Output the [x, y] coordinate of the center of the cell containing the given text.  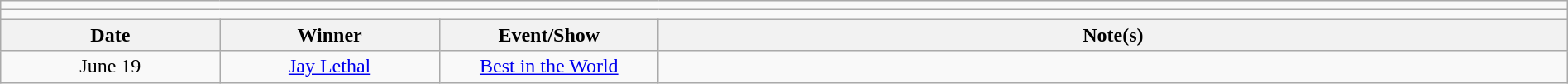
Event/Show [549, 35]
Best in the World [549, 67]
Note(s) [1113, 35]
Jay Lethal [329, 67]
Winner [329, 35]
Date [111, 35]
June 19 [111, 67]
